Find where the given text appears and provide that cell's center as (X, Y) coordinate. 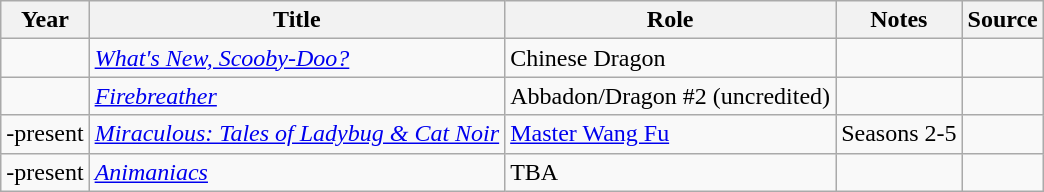
Chinese Dragon (670, 58)
Notes (899, 20)
Seasons 2-5 (899, 134)
Miraculous: Tales of Ladybug & Cat Noir (297, 134)
Firebreather (297, 96)
Master Wang Fu (670, 134)
Role (670, 20)
TBA (670, 172)
Animaniacs (297, 172)
Year (45, 20)
Title (297, 20)
What's New, Scooby-Doo? (297, 58)
Source (1002, 20)
Abbadon/Dragon #2 (uncredited) (670, 96)
